Search for the cell housing the specified text and yield its [X, Y] center coordinate. 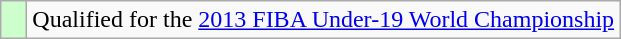
Qualified for the 2013 FIBA Under-19 World Championship [324, 20]
